Pinpoint the cell where the given text exists, returning its [x, y] midpoint coordinate. 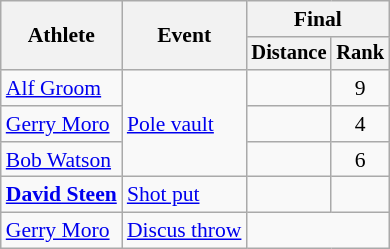
Bob Watson [62, 160]
David Steen [62, 195]
Discus throw [184, 231]
9 [360, 88]
Rank [360, 54]
Athlete [62, 36]
Final [317, 19]
4 [360, 124]
Alf Groom [62, 88]
Shot put [184, 195]
6 [360, 160]
Pole vault [184, 124]
Distance [288, 54]
Event [184, 36]
